Extract the (X, Y) coordinate from the center of the cell holding the provided text.  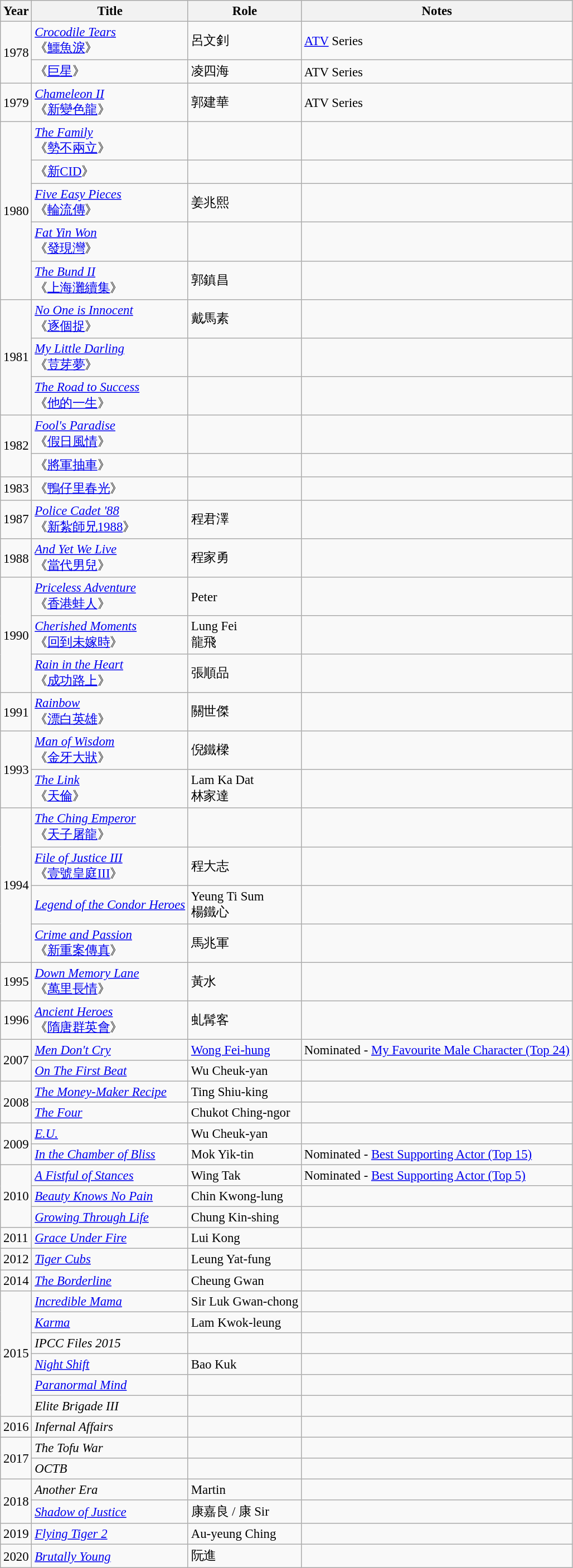
Cherished Moments 《回到未嫁時》 (110, 635)
The Borderline (110, 1280)
2012 (16, 1259)
Priceless Adventure 《香港蛙人》 (110, 596)
My Little Darling 《荳芽夢》 (110, 357)
《新CID》 (110, 172)
2009 (16, 1145)
2011 (16, 1239)
呂文釗 (244, 41)
Down Memory Lane 《萬里長情》 (110, 982)
Fool's Paradise 《假日風情》 (110, 435)
The Money-Maker Recipe (110, 1092)
Nominated - Best Supporting Actor (Top 15) (437, 1155)
Night Shift (110, 1364)
Men Don't Cry (110, 1050)
Rainbow 《漂白英雄》 (110, 712)
黃水 (244, 982)
Yeung Ti Sum 楊鐵心 (244, 905)
The Link 《天倫》 (110, 789)
Lui Kong (244, 1239)
戴馬素 (244, 319)
1990 (16, 635)
Notes (437, 11)
2010 (16, 1197)
Leung Yat-fung (244, 1259)
Brutally Young (110, 1556)
Year (16, 11)
The Family 《勢不兩立》 (110, 142)
Chameleon II 《新變色龍》 (110, 103)
2015 (16, 1353)
Mok Yik-tin (244, 1155)
OCTB (110, 1469)
Crime and Passion 《新重案傳真》 (110, 943)
Man of Wisdom 《金牙大狀》 (110, 750)
凌四海 (244, 72)
姜兆熙 (244, 203)
Tiger Cubs (110, 1259)
Chukot Ching-ngor (244, 1113)
Nominated - Best Supporting Actor (Top 5) (437, 1176)
And Yet We Live 《當代男兒》 (110, 558)
程家勇 (244, 558)
1996 (16, 1020)
郭鎮昌 (244, 280)
1979 (16, 103)
1994 (16, 885)
Crocodile Tears 《鱷魚淚》 (110, 41)
郭建華 (244, 103)
Lung Fei 龍飛 (244, 635)
1981 (16, 357)
The Bund II 《上海灘續集》 (110, 280)
虬髯客 (244, 1020)
2020 (16, 1556)
Au-yeung Ching (244, 1534)
Flying Tiger 2 (110, 1534)
Bao Kuk (244, 1364)
2008 (16, 1102)
Chung Kin-shing (244, 1218)
Ancient Heroes 《隋唐群英會》 (110, 1020)
Chin Kwong-lung (244, 1196)
Police Cadet '88 《新紮師兄1988》 (110, 519)
No One is Innocent 《逐個捉》 (110, 319)
Sir Luk Gwan-chong (244, 1301)
1991 (16, 712)
In the Chamber of Bliss (110, 1155)
2018 (16, 1502)
Lam Ka Dat 林家達 (244, 789)
1983 (16, 489)
The Four (110, 1113)
Nominated - My Favourite Male Character (Top 24) (437, 1050)
IPCC Files 2015 (110, 1343)
Incredible Mama (110, 1301)
Beauty Knows No Pain (110, 1196)
Cheung Gwan (244, 1280)
《鴨仔里春光》 (110, 489)
Fat Yin Won 《發現灣》 (110, 242)
1978 (16, 52)
Title (110, 11)
Paranormal Mind (110, 1385)
程君澤 (244, 519)
The Ching Emperor 《天子屠龍》 (110, 828)
1995 (16, 982)
康嘉良 / 康 Sir (244, 1512)
A Fistful of Stances (110, 1176)
Legend of the Condor Heroes (110, 905)
Grace Under Fire (110, 1239)
Wong Fei-hung (244, 1050)
File of Justice III 《壹號皇庭III》 (110, 866)
張順品 (244, 673)
程大志 (244, 866)
Lam Kwok-leung (244, 1322)
Karma (110, 1322)
《巨星》 (110, 72)
Another Era (110, 1490)
2014 (16, 1280)
《將軍抽車》 (110, 465)
2007 (16, 1060)
1987 (16, 519)
倪鐵樑 (244, 750)
Elite Brigade III (110, 1406)
The Tofu War (110, 1448)
Peter (244, 596)
Ting Shiu-king (244, 1092)
關世傑 (244, 712)
Role (244, 11)
E.U. (110, 1134)
2016 (16, 1427)
1982 (16, 446)
Growing Through Life (110, 1218)
On The First Beat (110, 1071)
The Road to Success 《他的一生》 (110, 396)
2017 (16, 1458)
1980 (16, 211)
Infernal Affairs (110, 1427)
Wing Tak (244, 1176)
1988 (16, 558)
1993 (16, 770)
Shadow of Justice (110, 1512)
馬兆軍 (244, 943)
Martin (244, 1490)
阮進 (244, 1556)
Five Easy Pieces 《輪流傳》 (110, 203)
Rain in the Heart 《成功路上》 (110, 673)
2019 (16, 1534)
